Determine the (x, y) coordinate at the center of the cell enclosing the given text.  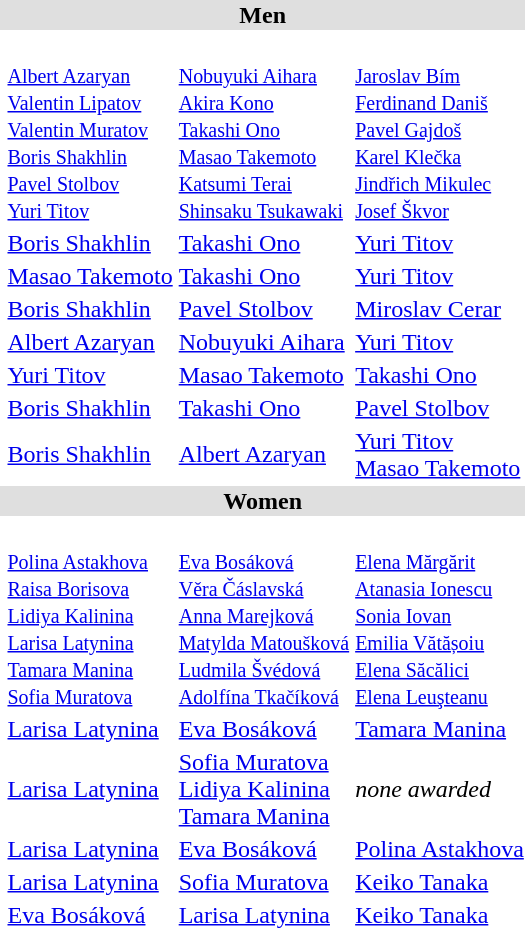
Pavel Stolbov (264, 309)
Nobuyuki AiharaAkira KonoTakashi OnoMasao TakemotoKatsumi TeraiShinsaku Tsukawaki (264, 129)
Eva BosákováVěra ČáslavskáAnna MarejkováMatylda MatouškováLudmila ŠvédováAdolfína Tkačíková (264, 615)
Polina AstakhovaRaisa BorisovaLidiya KalininaLarisa LatyninaTamara ManinaSofia Muratova (90, 615)
Sofia Muratova (264, 882)
Women (262, 501)
Albert AzaryanValentin LipatovValentin MuratovBoris ShakhlinPavel StolbovYuri Titov (90, 129)
Yuri Titov (90, 375)
Sofia Muratova Lidiya Kalinina Tamara Manina (264, 789)
Nobuyuki Aihara (264, 342)
Men (262, 15)
